Extract the [X, Y] coordinate from the center of the cell holding the provided text.  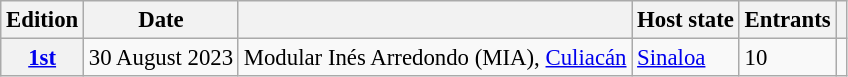
Host state [686, 20]
10 [788, 58]
Sinaloa [686, 58]
Date [162, 20]
Modular Inés Arredondo (MIA), Culiacán [434, 58]
1st [42, 58]
30 August 2023 [162, 58]
Entrants [788, 20]
Edition [42, 20]
